Identify which cell holds the provided text, then report its [X, Y] central coordinate. 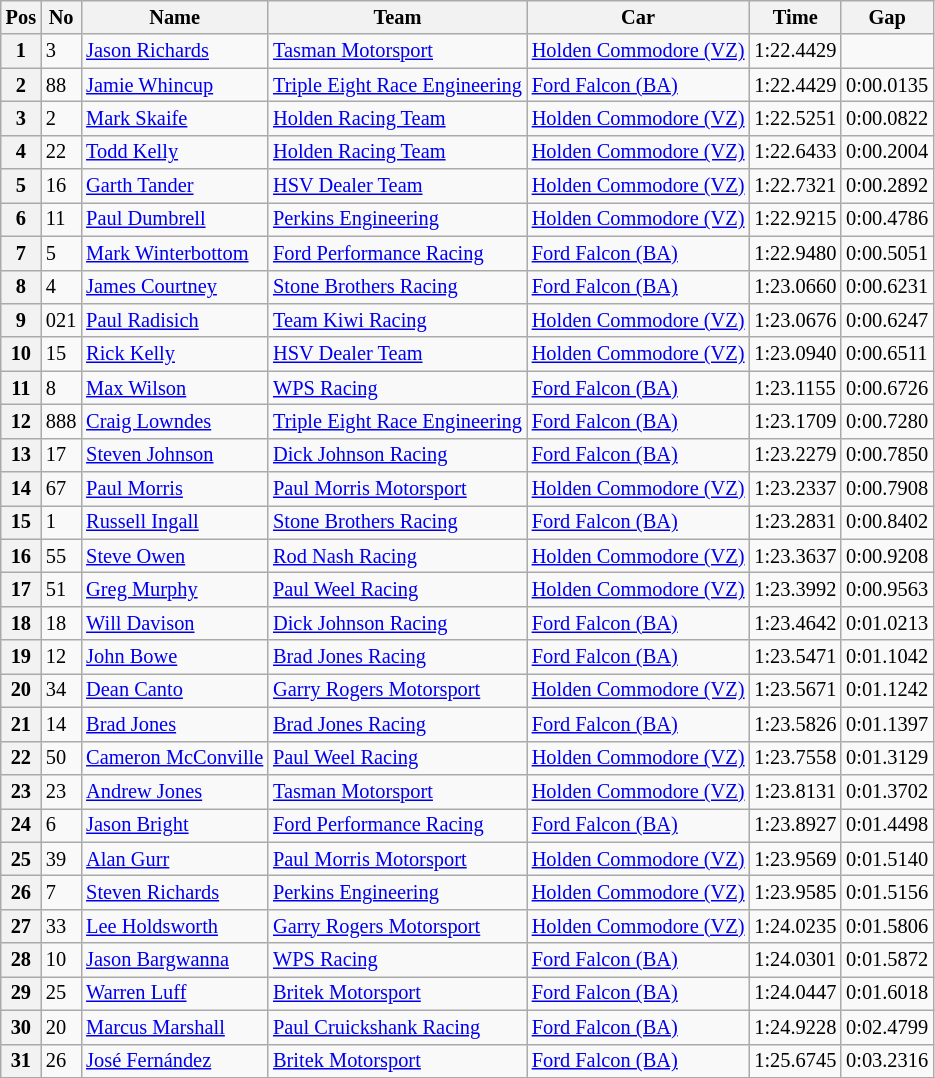
51 [61, 589]
29 [21, 993]
Pos [21, 17]
9 [21, 320]
1:23.1709 [795, 421]
55 [61, 556]
Brad Jones [174, 724]
Garth Tander [174, 186]
John Bowe [174, 657]
1:23.2337 [795, 489]
Gap [887, 17]
0:01.5872 [887, 960]
Alan Gurr [174, 859]
0:00.9563 [887, 589]
1:23.0660 [795, 287]
13 [21, 455]
50 [61, 758]
Dean Canto [174, 690]
0:00.9208 [887, 556]
Max Wilson [174, 388]
1:22.6433 [795, 152]
1:23.7558 [795, 758]
1:23.0676 [795, 320]
1:22.9480 [795, 253]
0:00.7850 [887, 455]
Russell Ingall [174, 522]
1:24.0235 [795, 926]
Rod Nash Racing [398, 556]
33 [61, 926]
1:24.9228 [795, 1027]
67 [61, 489]
0:01.5140 [887, 859]
0:01.5156 [887, 892]
No [61, 17]
1:23.3637 [795, 556]
0:01.1397 [887, 724]
888 [61, 421]
Jason Richards [174, 51]
Time [795, 17]
0:00.2004 [887, 152]
0:00.0822 [887, 118]
27 [21, 926]
Paul Dumbrell [174, 219]
Steven Johnson [174, 455]
24 [21, 825]
1:23.9585 [795, 892]
Mark Skaife [174, 118]
1:23.4642 [795, 623]
Car [638, 17]
Cameron McConville [174, 758]
1:22.5251 [795, 118]
Name [174, 17]
0:01.5806 [887, 926]
31 [21, 1061]
Craig Lowndes [174, 421]
James Courtney [174, 287]
1:25.6745 [795, 1061]
0:01.6018 [887, 993]
Lee Holdsworth [174, 926]
39 [61, 859]
0:01.3702 [887, 791]
19 [21, 657]
1:23.5826 [795, 724]
0:00.6511 [887, 354]
1:23.3992 [795, 589]
0:00.0135 [887, 85]
0:00.7908 [887, 489]
0:00.6231 [887, 287]
1:23.2279 [795, 455]
0:02.4799 [887, 1027]
1:23.5671 [795, 690]
Paul Cruickshank Racing [398, 1027]
Greg Murphy [174, 589]
0:00.6726 [887, 388]
Team Kiwi Racing [398, 320]
Jamie Whincup [174, 85]
Steven Richards [174, 892]
1:23.1155 [795, 388]
1:23.8927 [795, 825]
Todd Kelly [174, 152]
Steve Owen [174, 556]
1:23.8131 [795, 791]
88 [61, 85]
1:23.0940 [795, 354]
0:01.1242 [887, 690]
0:00.8402 [887, 522]
0:01.0213 [887, 623]
Paul Morris [174, 489]
1:22.7321 [795, 186]
0:01.3129 [887, 758]
Jason Bright [174, 825]
Andrew Jones [174, 791]
Marcus Marshall [174, 1027]
1:23.5471 [795, 657]
30 [21, 1027]
1:22.9215 [795, 219]
021 [61, 320]
0:00.7280 [887, 421]
0:01.1042 [887, 657]
0:01.4498 [887, 825]
28 [21, 960]
Will Davison [174, 623]
0:03.2316 [887, 1061]
0:00.5051 [887, 253]
21 [21, 724]
34 [61, 690]
Warren Luff [174, 993]
Rick Kelly [174, 354]
0:00.2892 [887, 186]
Team [398, 17]
1:24.0447 [795, 993]
Jason Bargwanna [174, 960]
0:00.6247 [887, 320]
0:00.4786 [887, 219]
Mark Winterbottom [174, 253]
1:24.0301 [795, 960]
1:23.9569 [795, 859]
1:23.2831 [795, 522]
José Fernández [174, 1061]
Paul Radisich [174, 320]
